Return [x, y] of the center of cell containing provided text 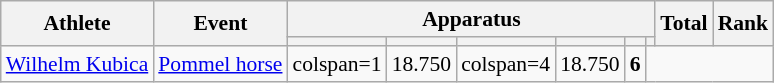
Rank [744, 24]
Total [684, 24]
Apparatus [472, 19]
Athlete [78, 24]
Pommel horse [220, 64]
colspan=4 [506, 64]
colspan=1 [338, 64]
6 [636, 64]
Event [220, 24]
Wilhelm Kubica [78, 64]
